Extract the [x, y] coordinate from the center of the cell holding the provided text.  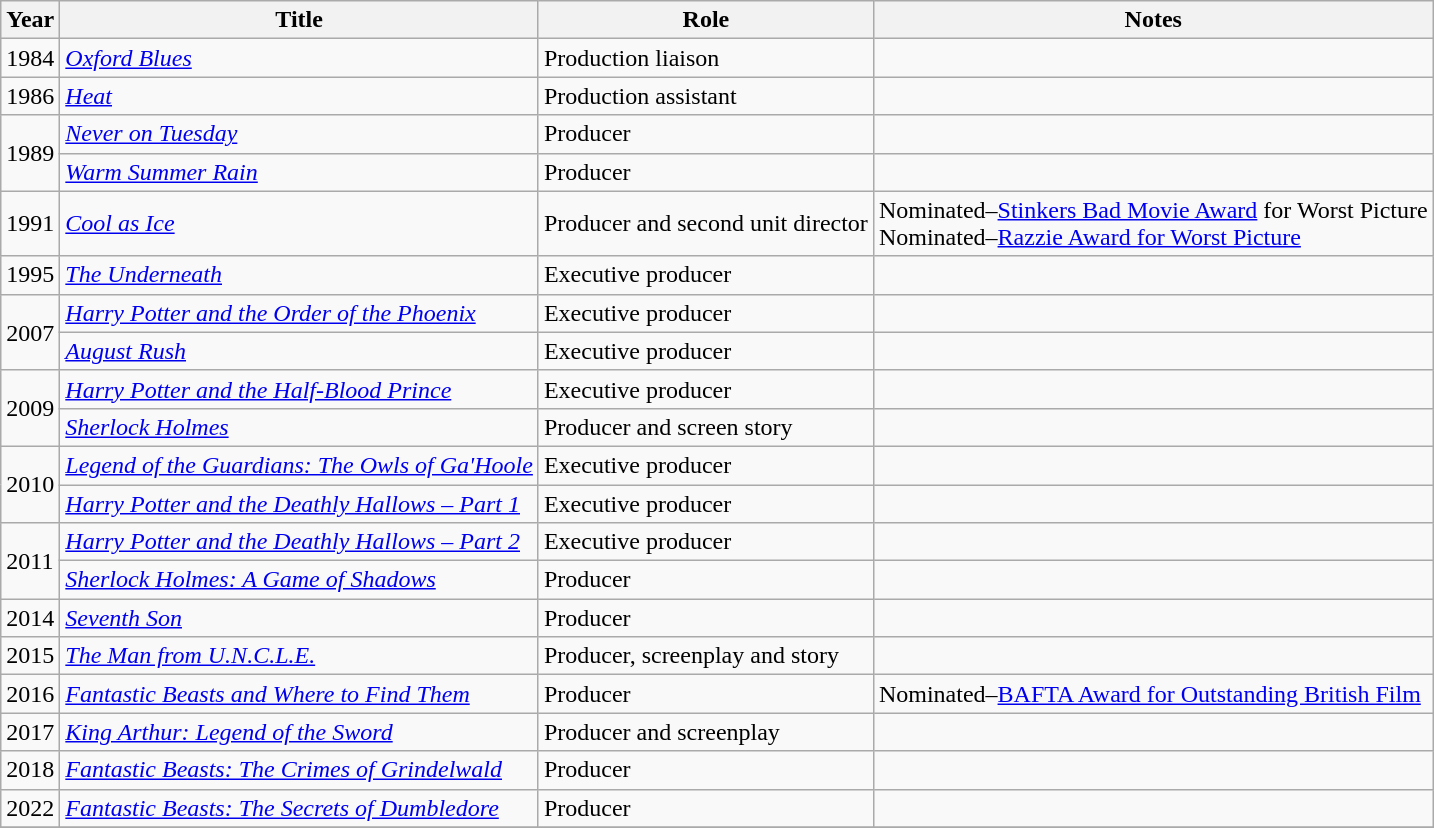
1986 [30, 96]
Seventh Son [300, 618]
Production assistant [706, 96]
Harry Potter and the Deathly Hallows – Part 1 [300, 503]
1984 [30, 58]
Fantastic Beasts and Where to Find Them [300, 694]
Producer and screenplay [706, 732]
Title [300, 20]
Sherlock Holmes [300, 427]
Legend of the Guardians: The Owls of Ga'Hoole [300, 465]
Fantastic Beasts: The Crimes of Grindelwald [300, 770]
1989 [30, 153]
Harry Potter and the Deathly Hallows – Part 2 [300, 542]
Production liaison [706, 58]
2014 [30, 618]
2009 [30, 408]
1991 [30, 224]
Notes [1153, 20]
2018 [30, 770]
Oxford Blues [300, 58]
Fantastic Beasts: The Secrets of Dumbledore [300, 808]
Year [30, 20]
1995 [30, 275]
King Arthur: Legend of the Sword [300, 732]
Producer, screenplay and story [706, 656]
Harry Potter and the Half-Blood Prince [300, 389]
2011 [30, 561]
2007 [30, 332]
2010 [30, 484]
Cool as Ice [300, 224]
Sherlock Holmes: A Game of Shadows [300, 580]
Heat [300, 96]
Harry Potter and the Order of the Phoenix [300, 313]
2016 [30, 694]
2015 [30, 656]
Warm Summer Rain [300, 172]
Never on Tuesday [300, 134]
Producer and second unit director [706, 224]
2017 [30, 732]
Role [706, 20]
The Underneath [300, 275]
Nominated–BAFTA Award for Outstanding British Film [1153, 694]
2022 [30, 808]
The Man from U.N.C.L.E. [300, 656]
Nominated–Stinkers Bad Movie Award for Worst PictureNominated–Razzie Award for Worst Picture [1153, 224]
Producer and screen story [706, 427]
August Rush [300, 351]
